Output the [X, Y] coordinate of the center of the cell containing the given text.  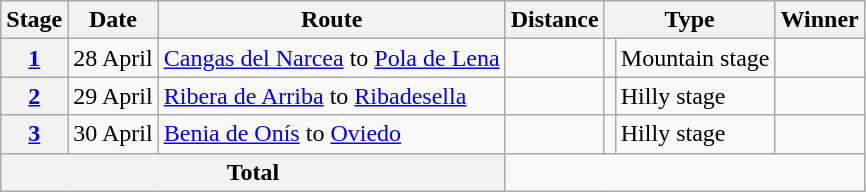
30 April [113, 134]
3 [34, 134]
Mountain stage [695, 58]
Ribera de Arriba to Ribadesella [332, 96]
Date [113, 20]
Type [690, 20]
Winner [820, 20]
Distance [554, 20]
Cangas del Narcea to Pola de Lena [332, 58]
28 April [113, 58]
Route [332, 20]
Benia de Onís to Oviedo [332, 134]
Total [253, 172]
1 [34, 58]
2 [34, 96]
Stage [34, 20]
29 April [113, 96]
